Find where the given text appears and provide that cell's center as [x, y] coordinate. 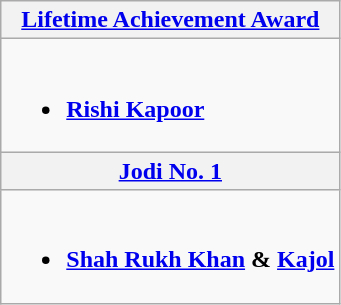
Jodi No. 1 [170, 171]
Shah Rukh Khan & Kajol [170, 246]
Rishi Kapoor [170, 96]
Lifetime Achievement Award [170, 20]
